Capture the cell that displays the provided text and extract its [x, y] central coordinate. 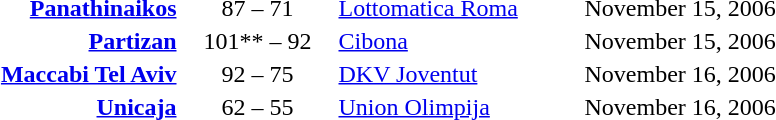
92 – 75 [258, 74]
101** – 92 [258, 41]
DKV Joventut [458, 74]
Cibona [458, 41]
